For the text-containing cell, return its midpoint in (X, Y) coordinate format. 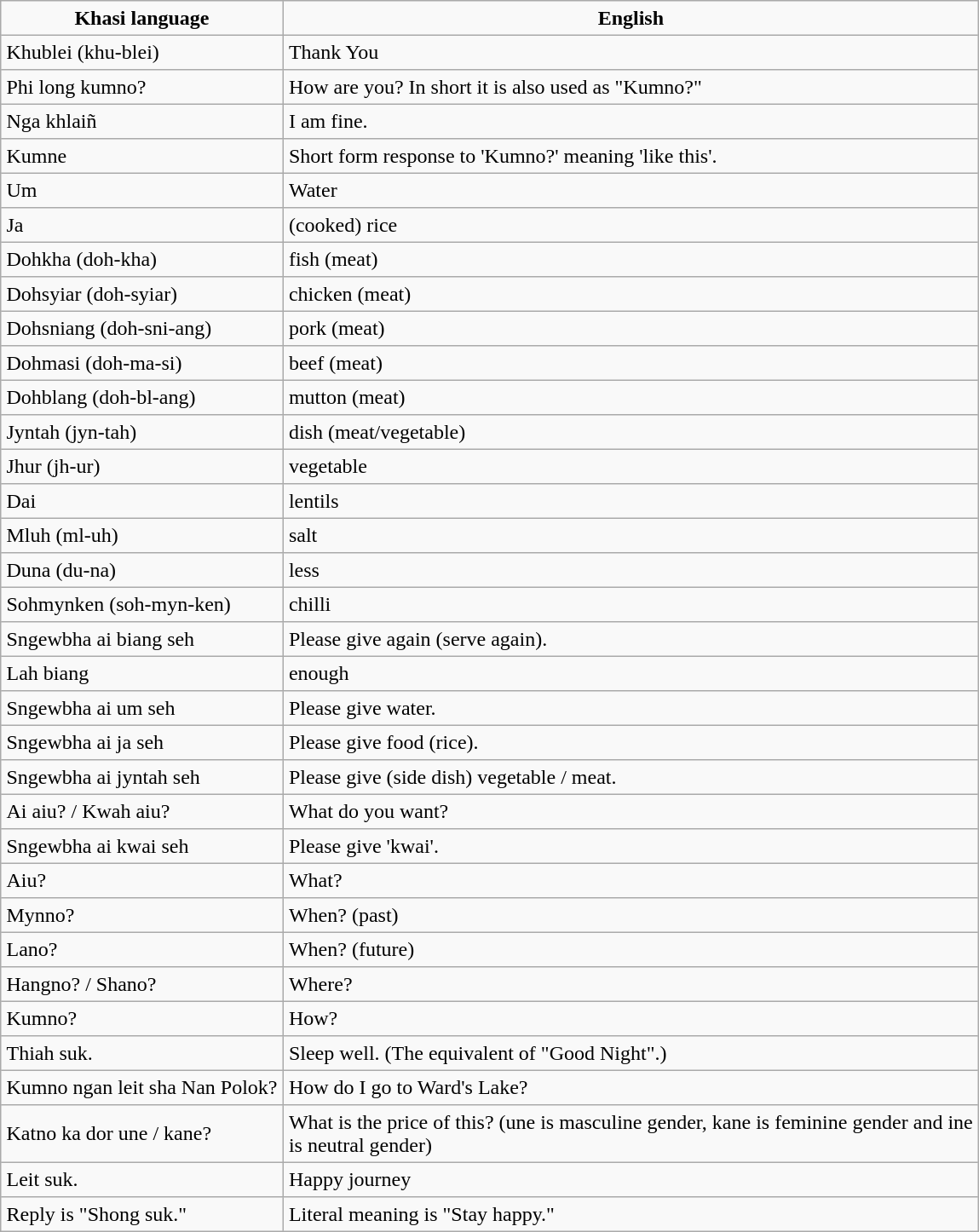
Dohsyiar (doh-syiar) (141, 294)
How are you? In short it is also used as "Kumno?" (631, 87)
Sngewbha ai jyntah seh (141, 777)
Sngewbha ai ja seh (141, 742)
Water (631, 190)
lentils (631, 501)
Mynno? (141, 915)
Please give 'kwai'. (631, 846)
Duna (du-na) (141, 570)
Please give again (serve again). (631, 639)
Happy journey (631, 1179)
I am fine. (631, 121)
Khasi language (141, 18)
Thank You (631, 52)
Thiah suk. (141, 1053)
Jhur (jh-ur) (141, 466)
When? (future) (631, 949)
Dohmasi (doh-ma-si) (141, 363)
Katno ka dor une / kane? (141, 1134)
enough (631, 673)
How? (631, 1018)
salt (631, 535)
Dohsniang (doh-sni-ang) (141, 328)
Please give (side dish) vegetable / meat. (631, 777)
Sleep well. (The equivalent of "Good Night".) (631, 1053)
What? (631, 880)
Ai aiu? / Kwah aiu? (141, 811)
Short form response to 'Kumno?' meaning 'like this'. (631, 156)
Jyntah (jyn-tah) (141, 432)
Ja (141, 225)
Please give water. (631, 708)
Kumno? (141, 1018)
beef (meat) (631, 363)
chicken (meat) (631, 294)
Um (141, 190)
Hangno? / Shano? (141, 984)
(cooked) rice (631, 225)
What is the price of this? (une is masculine gender, kane is feminine gender and ineis neutral gender) (631, 1134)
Kumne (141, 156)
What do you want? (631, 811)
fish (meat) (631, 259)
Please give food (rice). (631, 742)
Aiu? (141, 880)
chilli (631, 604)
Sngewbha ai biang seh (141, 639)
Khublei (khu-blei) (141, 52)
Sngewbha ai kwai seh (141, 846)
vegetable (631, 466)
Phi long kumno? (141, 87)
Sngewbha ai um seh (141, 708)
Where? (631, 984)
Sohmynken (soh-myn-ken) (141, 604)
Dai (141, 501)
English (631, 18)
less (631, 570)
How do I go to Ward's Lake? (631, 1087)
Lano? (141, 949)
Mluh (ml-uh) (141, 535)
Lah biang (141, 673)
When? (past) (631, 915)
Leit suk. (141, 1179)
Kumno ngan leit sha Nan Polok? (141, 1087)
Dohblang (doh-bl-ang) (141, 397)
Literal meaning is "Stay happy." (631, 1214)
Nga khlaiñ (141, 121)
pork (meat) (631, 328)
Dohkha (doh-kha) (141, 259)
Reply is "Shong suk." (141, 1214)
mutton (meat) (631, 397)
dish (meat/vegetable) (631, 432)
